Extract the [X, Y] coordinate from the center of the cell holding the provided text.  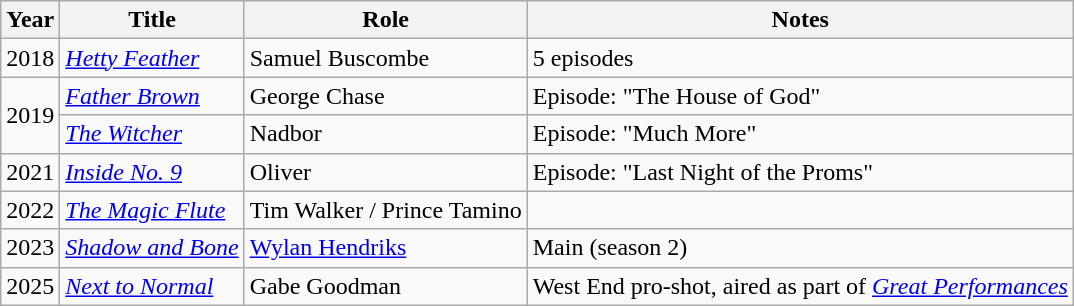
2023 [30, 248]
West End pro-shot, aired as part of Great Performances [800, 286]
The Magic Flute [152, 210]
5 episodes [800, 58]
Gabe Goodman [386, 286]
Main (season 2) [800, 248]
George Chase [386, 96]
Hetty Feather [152, 58]
The Witcher [152, 134]
Next to Normal [152, 286]
2021 [30, 172]
Year [30, 20]
Title [152, 20]
Oliver [386, 172]
Wylan Hendriks [386, 248]
Inside No. 9 [152, 172]
Samuel Buscombe [386, 58]
Episode: "Much More" [800, 134]
2022 [30, 210]
Nadbor [386, 134]
Episode: "Last Night of the Proms" [800, 172]
2019 [30, 115]
2018 [30, 58]
Tim Walker / Prince Tamino [386, 210]
Father Brown [152, 96]
Notes [800, 20]
Role [386, 20]
Episode: "The House of God" [800, 96]
Shadow and Bone [152, 248]
2025 [30, 286]
